Output the [X, Y] coordinate of the center of the cell containing the given text.  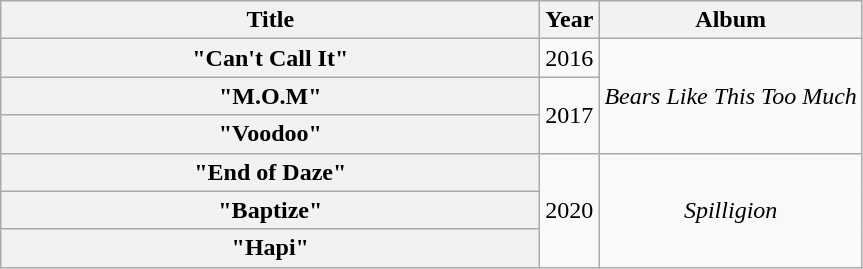
"End of Daze" [270, 172]
Title [270, 20]
"Hapi" [270, 248]
"Can't Call It" [270, 58]
Bears Like This Too Much [731, 96]
2017 [570, 115]
Spilligion [731, 210]
2020 [570, 210]
"Baptize" [270, 210]
"Voodoo" [270, 134]
"M.O.M" [270, 96]
2016 [570, 58]
Year [570, 20]
Album [731, 20]
